Return the [x, y] coordinate for the center point of the cell that contains the specified text.  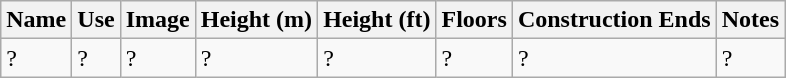
Height (ft) [377, 20]
Use [96, 20]
Name [36, 20]
Construction Ends [614, 20]
Image [158, 20]
Floors [474, 20]
Height (m) [256, 20]
Notes [750, 20]
